Locate the cell with the specified text and output its [X, Y] center coordinate. 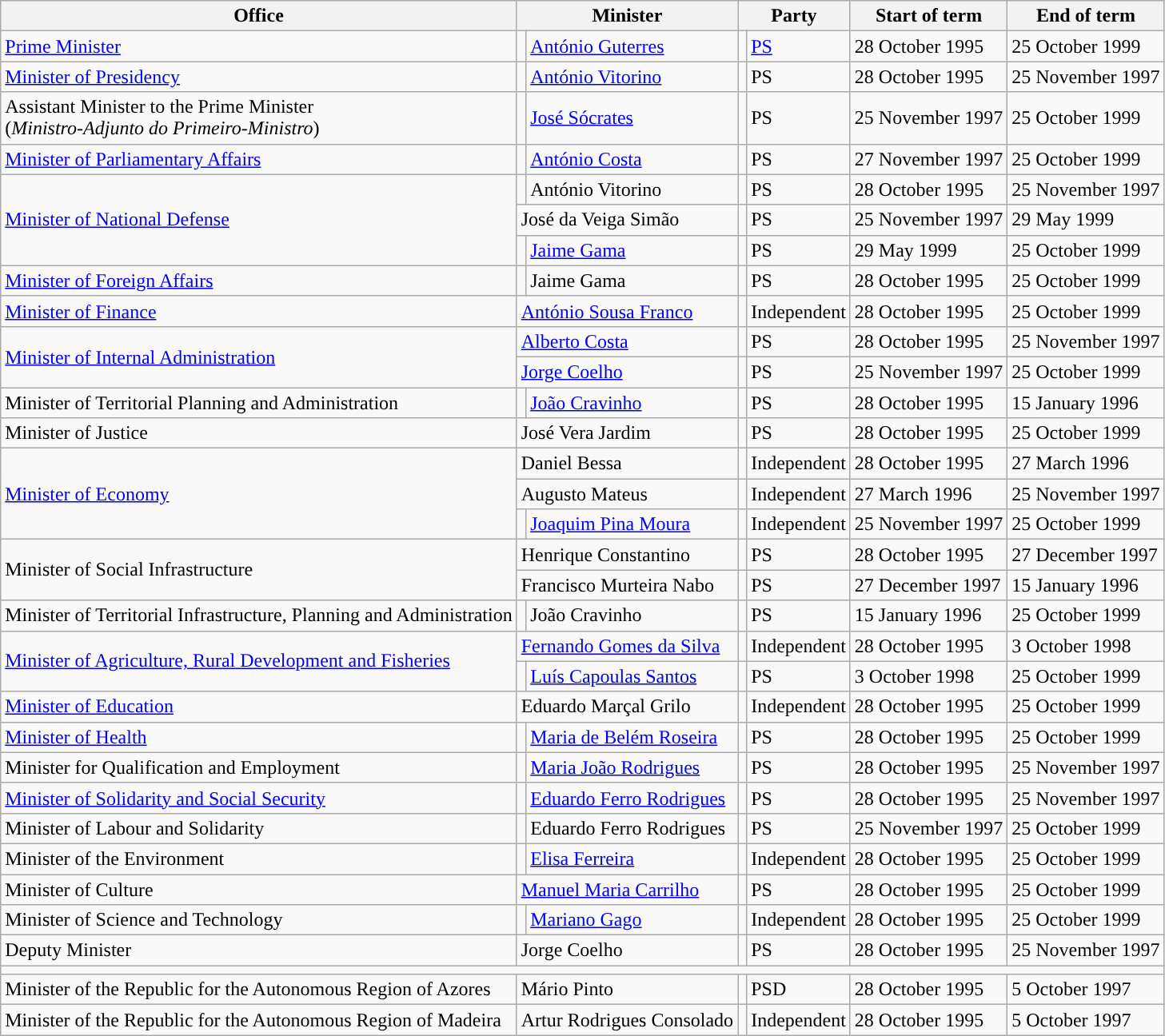
Minister of Parliamentary Affairs [259, 159]
Start of term [928, 16]
Augusto Mateus [627, 494]
PSD [799, 990]
Eduardo Marçal Grilo [627, 707]
Francisco Murteira Nabo [627, 585]
Prime Minister [259, 46]
António Guterres [632, 46]
Minister for Qualification and Employment [259, 767]
Elisa Ferreira [632, 859]
Office [259, 16]
Minister of Solidarity and Social Security [259, 798]
Minister of Foreign Affairs [259, 281]
José da Veiga Simão [627, 220]
Minister of Science and Technology [259, 920]
Manuel Maria Carrilho [627, 890]
Alberto Costa [627, 341]
Minister of Agriculture, Rural Development and Fisheries [259, 661]
Party [795, 16]
Minister of Finance [259, 311]
Mariano Gago [632, 920]
End of term [1086, 16]
Minister of the Republic for the Autonomous Region of Azores [259, 990]
Minister of Economy [259, 494]
Minister of Education [259, 707]
Minister of the Republic for the Autonomous Region of Madeira [259, 1020]
António Sousa Franco [627, 311]
Joaquim Pina Moura [632, 524]
Maria de Belém Roseira [632, 737]
Luís Capoulas Santos [632, 676]
Minister of the Environment [259, 859]
Minister of Internal Administration [259, 357]
Artur Rodrigues Consolado [627, 1020]
Daniel Bessa [627, 464]
Minister of Presidency [259, 77]
Minister of Territorial Infrastructure, Planning and Administration [259, 616]
Minister [627, 16]
José Sócrates [632, 118]
Minister of Health [259, 737]
Minister of Culture [259, 890]
Fernando Gomes da Silva [627, 646]
Minister of Justice [259, 433]
Henrique Constantino [627, 555]
Minister of Labour and Solidarity [259, 828]
Mário Pinto [627, 990]
Maria João Rodrigues [632, 767]
António Costa [632, 159]
Minister of Social Infrastructure [259, 570]
27 November 1997 [928, 159]
Deputy Minister [259, 950]
Minister of National Defense [259, 220]
José Vera Jardim [627, 433]
Assistant Minister to the Prime Minister(Ministro-Adjunto do Primeiro-Ministro) [259, 118]
Minister of Territorial Planning and Administration [259, 402]
